Detect which cell encompasses the target text, then output its (X, Y) center coordinate. 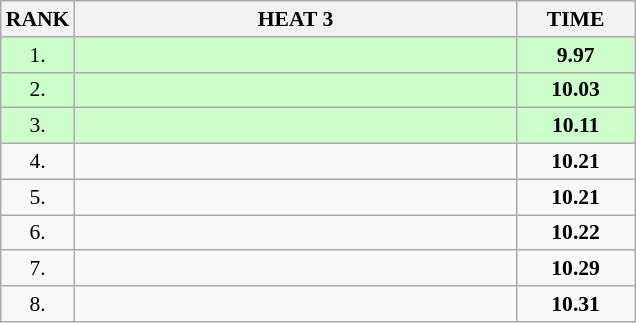
1. (38, 55)
6. (38, 233)
5. (38, 197)
2. (38, 90)
10.29 (576, 269)
HEAT 3 (295, 19)
3. (38, 126)
10.03 (576, 90)
10.31 (576, 304)
8. (38, 304)
9.97 (576, 55)
TIME (576, 19)
RANK (38, 19)
10.22 (576, 233)
10.11 (576, 126)
7. (38, 269)
4. (38, 162)
